Pinpoint the cell where the given text exists, returning its [X, Y] midpoint coordinate. 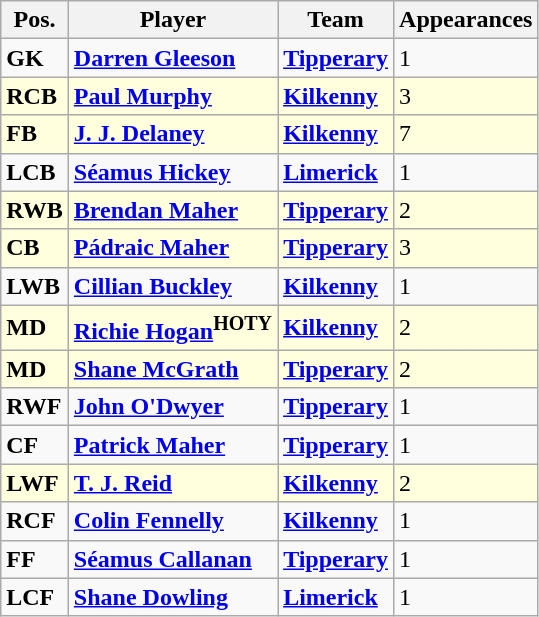
Colin Fennelly [172, 521]
Team [336, 20]
Shane McGrath [172, 369]
Brendan Maher [172, 210]
LWF [35, 483]
Paul Murphy [172, 96]
Séamus Callanan [172, 559]
CB [35, 248]
RCF [35, 521]
Cillian Buckley [172, 286]
Patrick Maher [172, 445]
Séamus Hickey [172, 172]
T. J. Reid [172, 483]
RCB [35, 96]
RWF [35, 407]
J. J. Delaney [172, 134]
Shane Dowling [172, 597]
Richie HoganHOTY [172, 328]
Pos. [35, 20]
Darren Gleeson [172, 58]
Appearances [466, 20]
CF [35, 445]
LWB [35, 286]
RWB [35, 210]
Player [172, 20]
FB [35, 134]
FF [35, 559]
Pádraic Maher [172, 248]
GK [35, 58]
LCF [35, 597]
John O'Dwyer [172, 407]
7 [466, 134]
LCB [35, 172]
